Determine the [X, Y] coordinate at the center of the cell enclosing the given text.  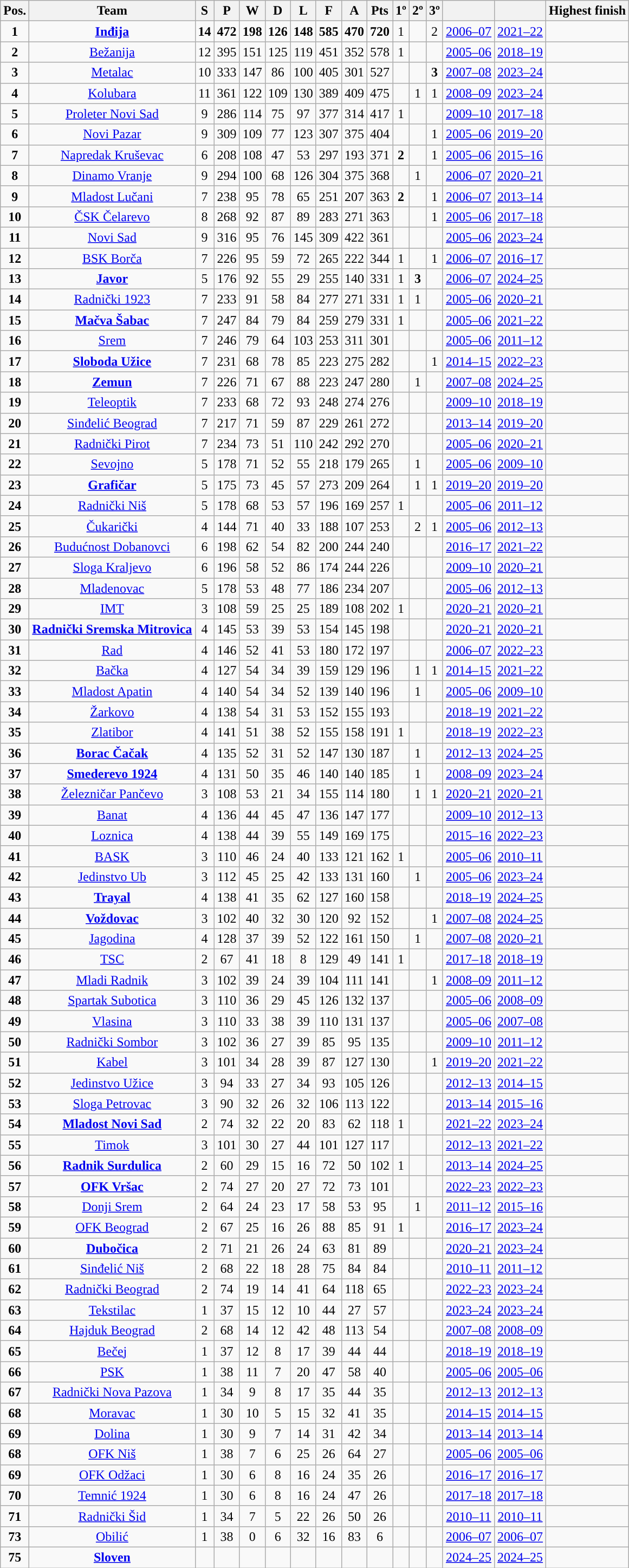
P [226, 11]
150 [379, 939]
Timok [112, 1145]
94 [226, 1083]
177 [379, 815]
187 [379, 753]
TSC [112, 960]
208 [226, 155]
Spartak Subotica [112, 1001]
Vlasina [112, 1021]
344 [379, 258]
117 [379, 1145]
368 [379, 176]
121 [354, 856]
104 [328, 980]
304 [328, 176]
185 [379, 774]
146 [226, 650]
188 [328, 526]
43 [15, 897]
451 [328, 52]
Dubočica [112, 1248]
Zlatibor [112, 733]
Obilić [112, 1537]
Highest finish [587, 11]
377 [328, 114]
279 [354, 320]
Mladost Lučani [112, 196]
Radnički Sombor [112, 1042]
162 [379, 856]
Radnički Sremska Mitrovica [112, 630]
70 [15, 1495]
PSK [112, 1372]
527 [379, 73]
128 [226, 939]
Loznica [112, 835]
L [303, 11]
176 [226, 279]
389 [328, 93]
S [205, 11]
191 [379, 733]
123 [303, 134]
352 [354, 52]
202 [379, 609]
Budućnost Dobanovci [112, 547]
132 [354, 1001]
314 [354, 114]
Inđija [112, 31]
149 [328, 835]
172 [354, 650]
Proleter Novi Sad [112, 114]
276 [379, 403]
Žarkovo [112, 712]
OFK Beograd [112, 1227]
240 [379, 547]
106 [328, 1104]
720 [379, 31]
Napredak Kruševac [112, 155]
270 [379, 444]
144 [226, 526]
Grafičar [112, 485]
197 [379, 650]
422 [354, 237]
Radnički 1923 [112, 300]
OFK Vršac [112, 1186]
BASK [112, 856]
2º [417, 11]
Radnički Beograd [112, 1290]
BSK Borča [112, 258]
Moravac [112, 1413]
66 [15, 1372]
Pos. [15, 11]
257 [379, 506]
IMT [112, 609]
61 [15, 1269]
Sloga Petrovac [112, 1104]
Čukarički [112, 526]
409 [354, 93]
159 [328, 671]
275 [354, 361]
405 [328, 73]
Jedinstvo Ub [112, 877]
Sinđelić Beograd [112, 423]
297 [328, 155]
371 [379, 155]
Bežanija [112, 52]
154 [328, 630]
264 [379, 485]
Mladi Radnik [112, 980]
D [277, 11]
148 [303, 31]
Novi Pazar [112, 134]
OFK Odžaci [112, 1475]
103 [303, 341]
81 [354, 1248]
Teleoptik [112, 403]
255 [328, 279]
Radnički Pirot [112, 444]
Bačka [112, 671]
248 [328, 403]
111 [354, 980]
125 [277, 52]
475 [379, 93]
Mladenovac [112, 588]
417 [379, 114]
107 [354, 526]
90 [226, 1104]
0 [252, 1537]
277 [328, 300]
261 [354, 423]
395 [226, 52]
404 [379, 134]
Voždovac [112, 918]
179 [354, 464]
3º [435, 11]
Team [112, 11]
Donji Srem [112, 1207]
Hajduk Beograd [112, 1331]
231 [226, 361]
Javor [112, 279]
274 [354, 403]
120 [328, 918]
186 [328, 588]
282 [379, 361]
Temnić 1924 [112, 1495]
Radnički Nova Pazova [112, 1392]
Zemun [112, 382]
222 [354, 258]
Borac Čačak [112, 753]
272 [379, 423]
F [328, 11]
Sinđelić Niš [112, 1269]
246 [226, 341]
242 [328, 444]
Kolubara [112, 93]
316 [226, 237]
333 [226, 73]
Metalac [112, 73]
Radnik Surdulica [112, 1165]
470 [354, 31]
238 [226, 196]
268 [226, 217]
Jagodina [112, 939]
251 [328, 196]
472 [226, 31]
A [354, 11]
189 [328, 609]
Sloboda Užice [112, 361]
Kabel [112, 1062]
200 [328, 547]
Mačva Šabac [112, 320]
OFK Niš [112, 1454]
Radnički Niš [112, 506]
Rad [112, 650]
56 [15, 1165]
307 [328, 134]
105 [354, 1083]
Trayal [112, 897]
294 [226, 176]
112 [226, 877]
Mladost Apatin [112, 691]
Dolina [112, 1434]
Radnički Šid [112, 1516]
Sevojno [112, 464]
Novi Sad [112, 237]
Srem [112, 341]
Pts [379, 11]
174 [328, 567]
1º [401, 11]
286 [226, 114]
119 [303, 52]
151 [252, 52]
273 [328, 485]
13 [15, 279]
Sloven [112, 1557]
283 [328, 217]
259 [328, 320]
Bečej [112, 1351]
218 [328, 464]
Železničar Pančevo [112, 794]
Banat [112, 815]
161 [354, 939]
82 [303, 547]
97 [303, 114]
280 [379, 382]
76 [277, 237]
217 [226, 423]
Tekstilac [112, 1310]
Jedinstvo Užice [112, 1083]
Sloga Kraljevo [112, 567]
209 [354, 485]
ČSK Čelarevo [112, 217]
W [252, 11]
292 [354, 444]
585 [328, 31]
Mladost Novi Sad [112, 1124]
139 [328, 691]
Dinamo Vranje [112, 176]
229 [328, 423]
311 [354, 341]
Smederevo 1924 [112, 774]
578 [379, 52]
